Return the (X, Y) coordinate for the center point of the cell that contains the specified text.  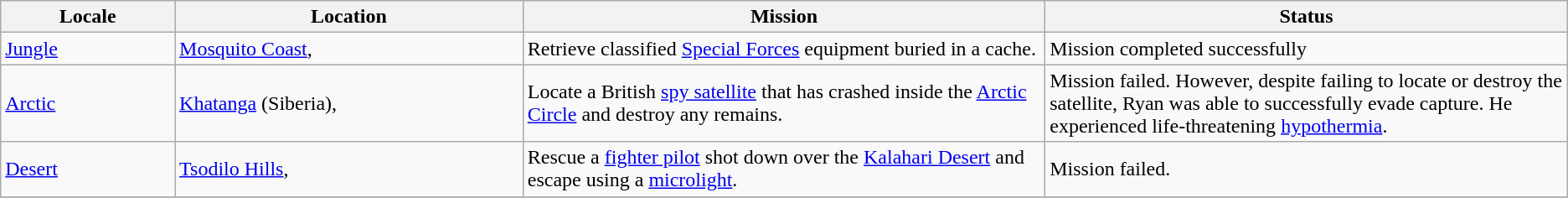
Retrieve classified Special Forces equipment buried in a cache. (784, 49)
Locate a British spy satellite that has crashed inside the Arctic Circle and destroy any remains. (784, 103)
Desert (88, 169)
Arctic (88, 103)
Mission (784, 17)
Khatanga (Siberia), (349, 103)
Mission failed. (1307, 169)
Location (349, 17)
Jungle (88, 49)
Rescue a fighter pilot shot down over the Kalahari Desert and escape using a microlight. (784, 169)
Mission completed successfully (1307, 49)
Locale (88, 17)
Mosquito Coast, (349, 49)
Status (1307, 17)
Tsodilo Hills, (349, 169)
